Detect which cell encompasses the target text, then output its (X, Y) center coordinate. 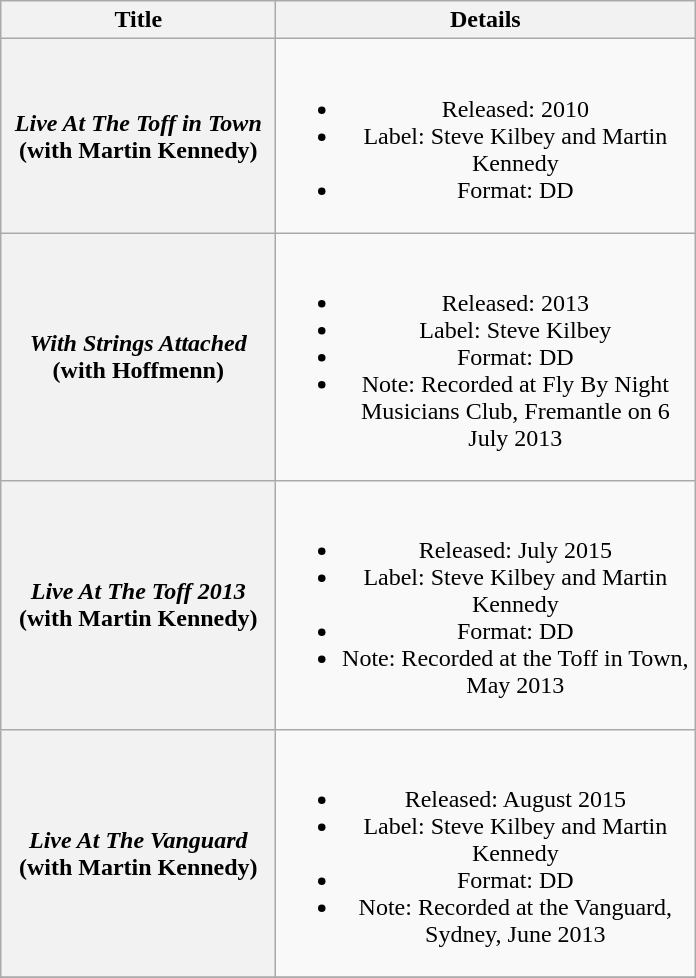
Details (486, 20)
Live At The Vanguard (with Martin Kennedy) (138, 853)
Live At The Toff in Town (with Martin Kennedy) (138, 136)
Released: August 2015Label: Steve Kilbey and Martin KennedyFormat: DDNote: Recorded at the Vanguard, Sydney, June 2013 (486, 853)
Live At The Toff 2013 (with Martin Kennedy) (138, 605)
Released: 2010Label: Steve Kilbey and Martin KennedyFormat: DD (486, 136)
With Strings Attached (with Hoffmenn) (138, 357)
Released: July 2015Label: Steve Kilbey and Martin KennedyFormat: DDNote: Recorded at the Toff in Town, May 2013 (486, 605)
Released: 2013Label: Steve KilbeyFormat: DDNote: Recorded at Fly By Night Musicians Club, Fremantle on 6 July 2013 (486, 357)
Title (138, 20)
